Identify which cell holds the provided text, then report its (x, y) central coordinate. 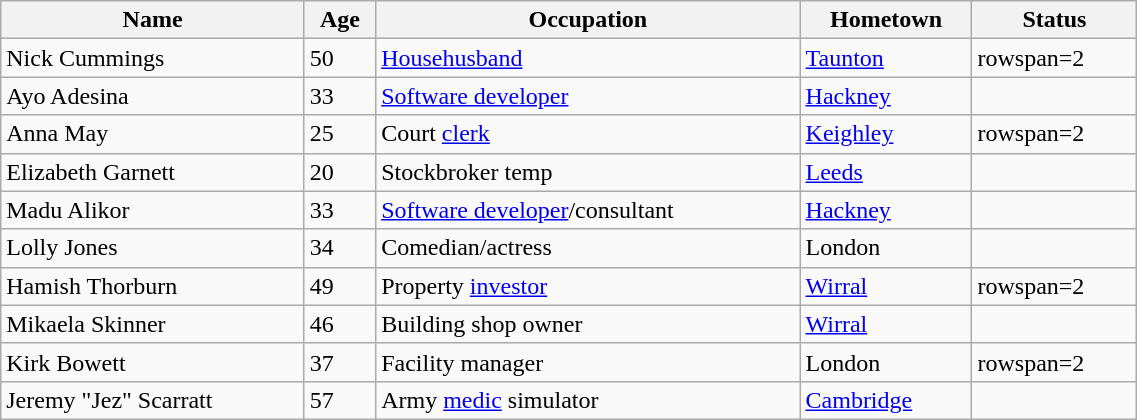
Jeremy "Jez" Scarratt (153, 400)
Lolly Jones (153, 248)
Software developer (588, 96)
Househusband (588, 58)
Ayo Adesina (153, 96)
Status (1054, 20)
37 (340, 362)
Name (153, 20)
Software developer/consultant (588, 210)
46 (340, 324)
Anna May (153, 134)
Building shop owner (588, 324)
Madu Alikor (153, 210)
Facility manager (588, 362)
Taunton (886, 58)
Hometown (886, 20)
25 (340, 134)
Elizabeth Garnett (153, 172)
Occupation (588, 20)
Property investor (588, 286)
Kirk Bowett (153, 362)
Age (340, 20)
Leeds (886, 172)
34 (340, 248)
Cambridge (886, 400)
Stockbroker temp (588, 172)
50 (340, 58)
Army medic simulator (588, 400)
Comedian/actress (588, 248)
57 (340, 400)
Court clerk (588, 134)
20 (340, 172)
49 (340, 286)
Nick Cummings (153, 58)
Hamish Thorburn (153, 286)
Keighley (886, 134)
Mikaela Skinner (153, 324)
